Locate the cell with the specified text and output its [X, Y] center coordinate. 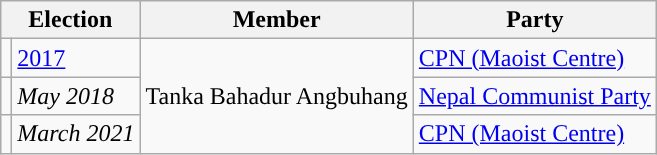
Election [70, 20]
Nepal Communist Party [534, 96]
Member [276, 20]
Party [534, 20]
May 2018 [76, 96]
March 2021 [76, 134]
Tanka Bahadur Angbuhang [276, 96]
2017 [76, 58]
